Scan for the cell matching the given text and deliver its [x, y] coordinate at center. 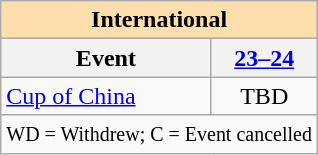
WD = Withdrew; C = Event cancelled [160, 134]
23–24 [264, 58]
Cup of China [106, 96]
International [160, 20]
TBD [264, 96]
Event [106, 58]
